For the text-containing cell, return its midpoint in (X, Y) coordinate format. 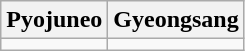
Gyeongsang (176, 20)
Pyojuneo (54, 20)
